Find where the given text appears and provide that cell's center as [X, Y] coordinate. 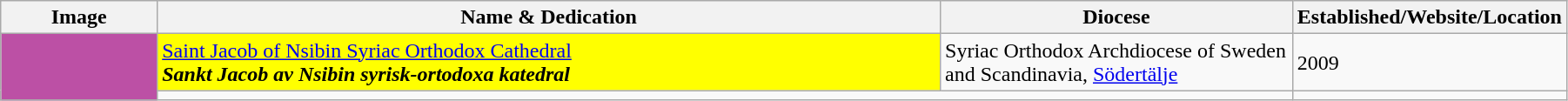
Saint Jacob of Nsibin Syriac Orthodox CathedralSankt Jacob av Nsibin syrisk-ortodoxa katedral [549, 63]
Syriac Orthodox Archdiocese of Sweden and Scandinavia, Södertälje [1117, 63]
Diocese [1117, 17]
2009 [1429, 63]
Image [79, 17]
Established/Website/Location [1429, 17]
Name & Dedication [549, 17]
